Output the [X, Y] coordinate of the center of the cell containing the given text.  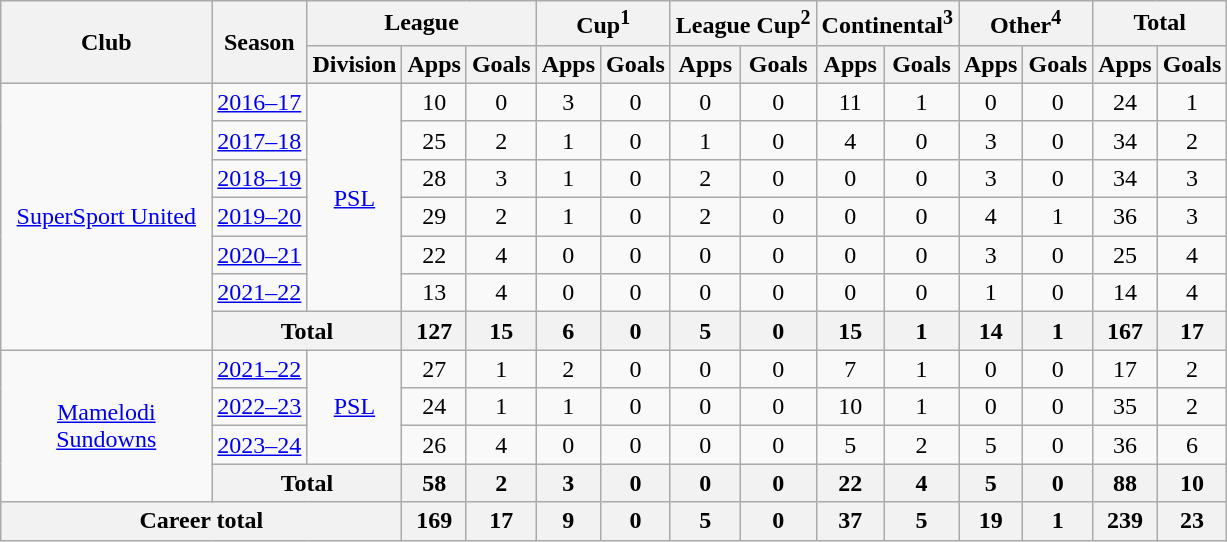
58 [434, 483]
Division [354, 64]
2017–18 [260, 140]
7 [850, 369]
2018–19 [260, 178]
Season [260, 42]
Club [106, 42]
2016–17 [260, 102]
11 [850, 102]
28 [434, 178]
Other4 [1025, 24]
Cup1 [603, 24]
37 [850, 521]
167 [1125, 331]
Career total [202, 521]
13 [434, 293]
2019–20 [260, 217]
239 [1125, 521]
SuperSport United [106, 216]
35 [1125, 407]
27 [434, 369]
169 [434, 521]
29 [434, 217]
19 [990, 521]
2023–24 [260, 445]
9 [568, 521]
2020–21 [260, 255]
23 [1192, 521]
League [422, 24]
2022–23 [260, 407]
26 [434, 445]
League Cup2 [743, 24]
127 [434, 331]
Continental3 [887, 24]
Mamelodi Sundowns [106, 426]
88 [1125, 483]
